Identify which cell holds the provided text, then report its (x, y) central coordinate. 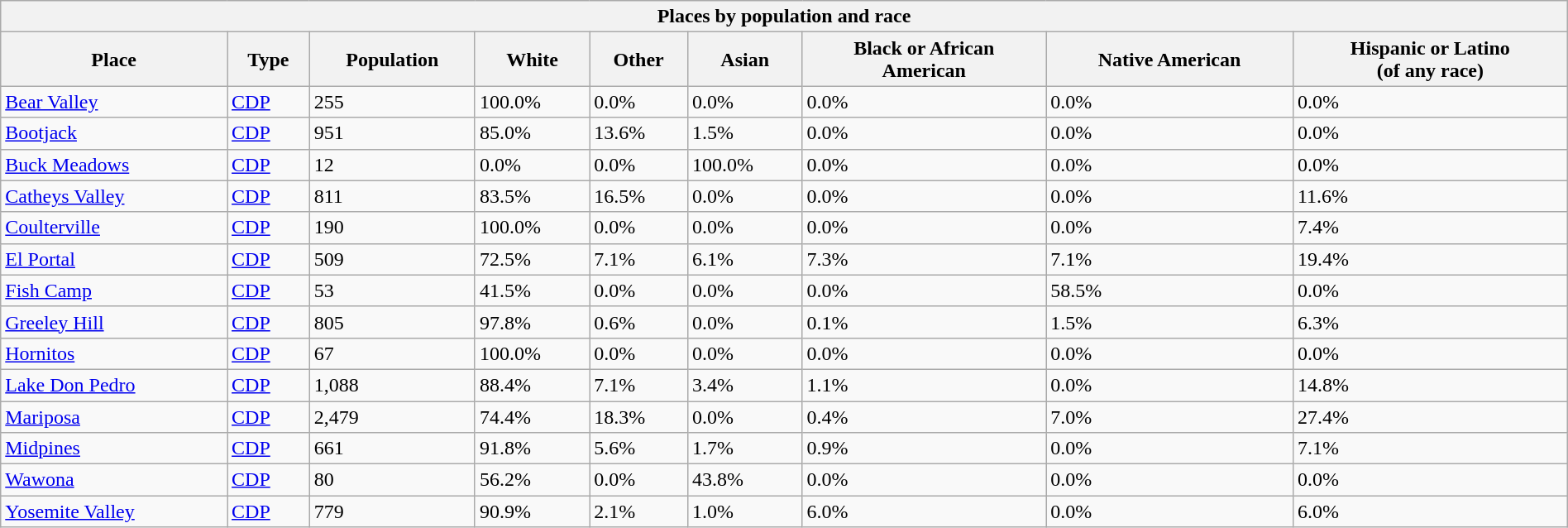
6.1% (745, 259)
7.3% (925, 259)
18.3% (638, 416)
2.1% (638, 511)
53 (392, 290)
Lake Don Pedro (114, 385)
3.4% (745, 385)
Hornitos (114, 353)
0.4% (925, 416)
190 (392, 228)
0.1% (925, 322)
90.9% (532, 511)
97.8% (532, 322)
Type (269, 60)
27.4% (1430, 416)
661 (392, 449)
88.4% (532, 385)
0.6% (638, 322)
Greeley Hill (114, 322)
Asian (745, 60)
5.6% (638, 449)
67 (392, 353)
El Portal (114, 259)
12 (392, 165)
72.5% (532, 259)
Bootjack (114, 133)
56.2% (532, 480)
85.0% (532, 133)
0.9% (925, 449)
1.1% (925, 385)
Hispanic or Latino(of any race) (1430, 60)
41.5% (532, 290)
1.7% (745, 449)
Midpines (114, 449)
255 (392, 102)
83.5% (532, 196)
Buck Meadows (114, 165)
Other (638, 60)
1,088 (392, 385)
Fish Camp (114, 290)
16.5% (638, 196)
Place (114, 60)
509 (392, 259)
91.8% (532, 449)
11.6% (1430, 196)
Coulterville (114, 228)
13.6% (638, 133)
Population (392, 60)
951 (392, 133)
7.0% (1169, 416)
811 (392, 196)
19.4% (1430, 259)
43.8% (745, 480)
Wawona (114, 480)
Yosemite Valley (114, 511)
Black or AfricanAmerican (925, 60)
2,479 (392, 416)
White (532, 60)
Mariposa (114, 416)
Places by population and race (784, 17)
80 (392, 480)
58.5% (1169, 290)
Native American (1169, 60)
Bear Valley (114, 102)
1.0% (745, 511)
779 (392, 511)
805 (392, 322)
14.8% (1430, 385)
Catheys Valley (114, 196)
6.3% (1430, 322)
74.4% (532, 416)
7.4% (1430, 228)
